Search for the cell housing the specified text and yield its (X, Y) center coordinate. 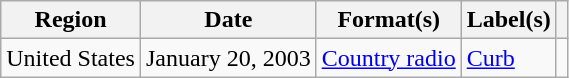
Curb (508, 58)
January 20, 2003 (228, 58)
Date (228, 20)
Country radio (388, 58)
Label(s) (508, 20)
United States (71, 58)
Region (71, 20)
Format(s) (388, 20)
